Find where the given text appears and provide that cell's center as (x, y) coordinate. 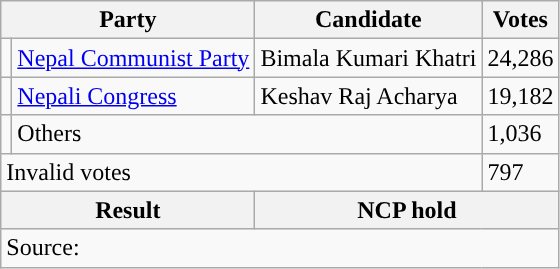
Nepal Communist Party (134, 58)
Votes (520, 20)
1,036 (520, 134)
Nepali Congress (134, 96)
19,182 (520, 96)
NCP hold (407, 210)
Result (128, 210)
Bimala Kumari Khatri (368, 58)
24,286 (520, 58)
Party (128, 20)
797 (520, 172)
Invalid votes (242, 172)
Source: (280, 248)
Candidate (368, 20)
Keshav Raj Acharya (368, 96)
Others (247, 134)
